Search for the cell housing the specified text and yield its [X, Y] center coordinate. 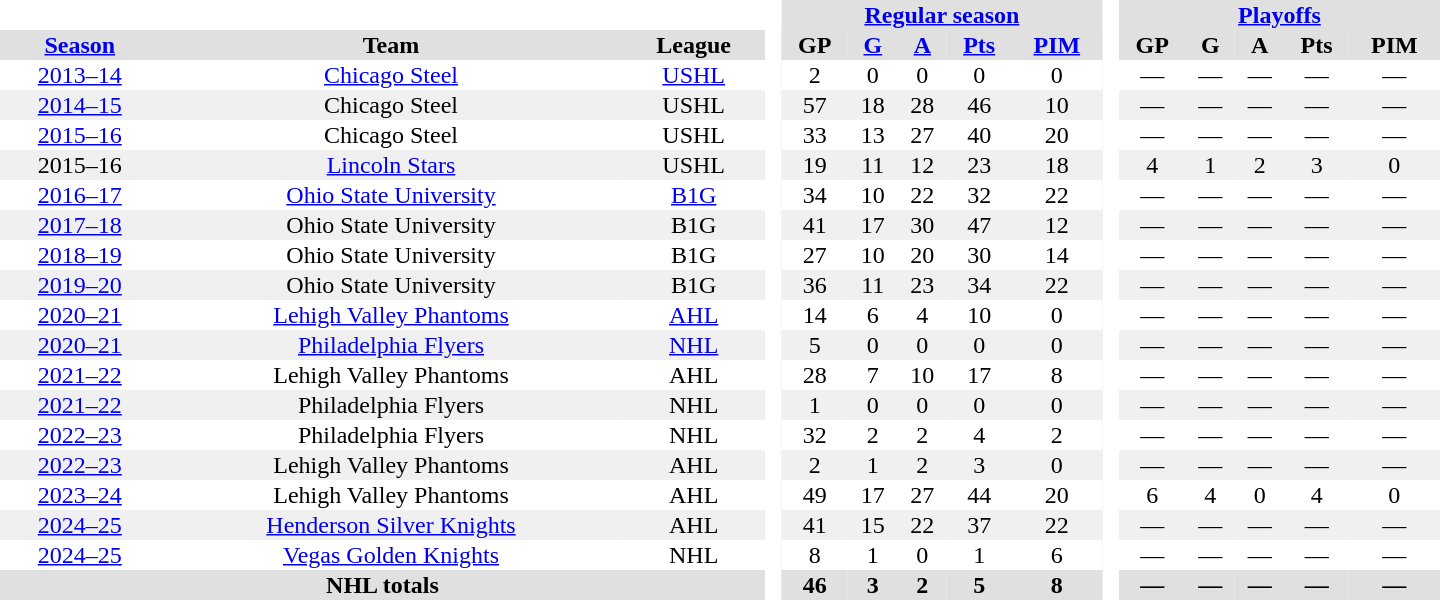
Vegas Golden Knights [392, 555]
47 [979, 225]
2018–19 [80, 255]
2016–17 [80, 195]
44 [979, 495]
57 [814, 105]
37 [979, 525]
Team [392, 45]
Season [80, 45]
2017–18 [80, 225]
15 [873, 525]
13 [873, 135]
2019–20 [80, 285]
36 [814, 285]
40 [979, 135]
33 [814, 135]
49 [814, 495]
NHL totals [382, 585]
Henderson Silver Knights [392, 525]
2013–14 [80, 75]
Regular season [942, 15]
Lincoln Stars [392, 165]
2014–15 [80, 105]
League [693, 45]
7 [873, 375]
19 [814, 165]
Playoffs [1280, 15]
2023–24 [80, 495]
